Detect which cell encompasses the target text, then output its [x, y] center coordinate. 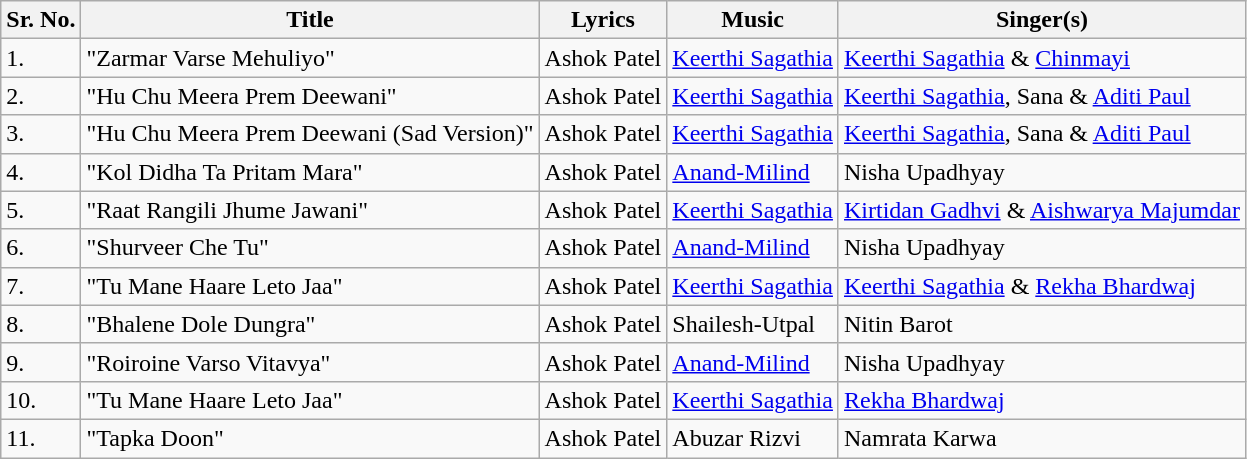
Sr. No. [41, 20]
Abuzar Rizvi [753, 438]
"Tapka Doon" [310, 438]
Music [753, 20]
Lyrics [603, 20]
"Kol Didha Ta Pritam Mara" [310, 172]
Kirtidan Gadhvi & Aishwarya Majumdar [1042, 210]
4. [41, 172]
Keerthi Sagathia & Chinmayi [1042, 58]
Shailesh-Utpal [753, 324]
Title [310, 20]
1. [41, 58]
11. [41, 438]
"Roiroine Varso Vitavya" [310, 362]
3. [41, 134]
10. [41, 400]
"Zarmar Varse Mehuliyo" [310, 58]
Namrata Karwa [1042, 438]
Nitin Barot [1042, 324]
"Shurveer Che Tu" [310, 248]
9. [41, 362]
Keerthi Sagathia & Rekha Bhardwaj [1042, 286]
"Raat Rangili Jhume Jawani" [310, 210]
"Bhalene Dole Dungra" [310, 324]
"Hu Chu Meera Prem Deewani" [310, 96]
Singer(s) [1042, 20]
6. [41, 248]
5. [41, 210]
7. [41, 286]
Rekha Bhardwaj [1042, 400]
2. [41, 96]
"Hu Chu Meera Prem Deewani (Sad Version)" [310, 134]
8. [41, 324]
